Determine the (x, y) coordinate at the center of the cell enclosing the given text.  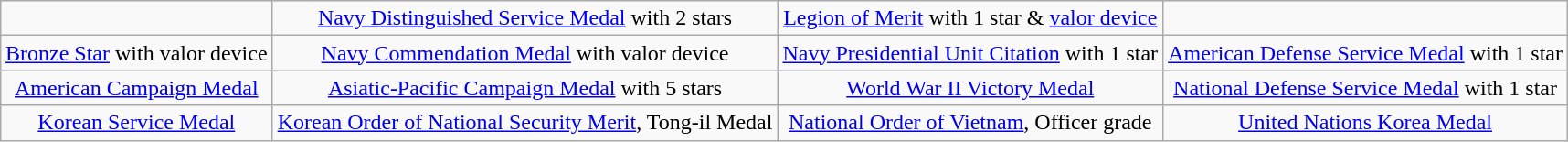
Navy Commendation Medal with valor device (524, 53)
National Defense Service Medal with 1 star (1365, 88)
Navy Presidential Unit Citation with 1 star (970, 53)
Korean Order of National Security Merit, Tong-il Medal (524, 123)
National Order of Vietnam, Officer grade (970, 123)
World War II Victory Medal (970, 88)
Bronze Star with valor device (136, 53)
American Defense Service Medal with 1 star (1365, 53)
Asiatic-Pacific Campaign Medal with 5 stars (524, 88)
Korean Service Medal (136, 123)
American Campaign Medal (136, 88)
United Nations Korea Medal (1365, 123)
Legion of Merit with 1 star & valor device (970, 18)
Navy Distinguished Service Medal with 2 stars (524, 18)
